Output the [X, Y] coordinate of the center of the cell containing the given text.  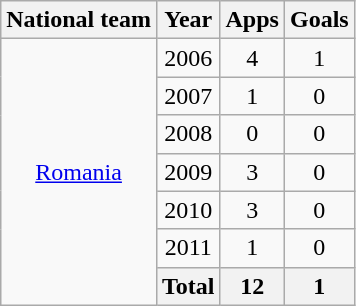
2010 [188, 210]
National team [79, 20]
2008 [188, 134]
2011 [188, 248]
Goals [319, 20]
2009 [188, 172]
4 [252, 58]
Romania [79, 172]
Total [188, 286]
Apps [252, 20]
2007 [188, 96]
2006 [188, 58]
12 [252, 286]
Year [188, 20]
